From the cell containing the given text, extract its center point as [X, Y] coordinate. 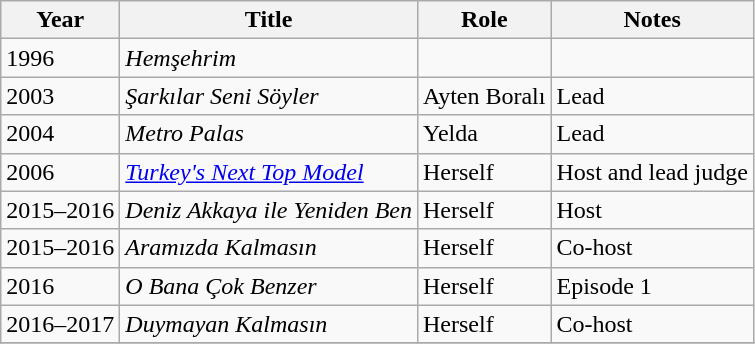
Şarkılar Seni Söyler [269, 96]
Yelda [484, 134]
Year [60, 20]
Host [652, 210]
Role [484, 20]
2016 [60, 286]
Aramızda Kalmasın [269, 248]
2016–2017 [60, 324]
Hemşehrim [269, 58]
Metro Palas [269, 134]
Ayten Boralı [484, 96]
2006 [60, 172]
O Bana Çok Benzer [269, 286]
Duymayan Kalmasın [269, 324]
Notes [652, 20]
Episode 1 [652, 286]
2003 [60, 96]
Deniz Akkaya ile Yeniden Ben [269, 210]
Host and lead judge [652, 172]
2004 [60, 134]
Title [269, 20]
1996 [60, 58]
Turkey's Next Top Model [269, 172]
